For the text-containing cell, return its midpoint in (X, Y) coordinate format. 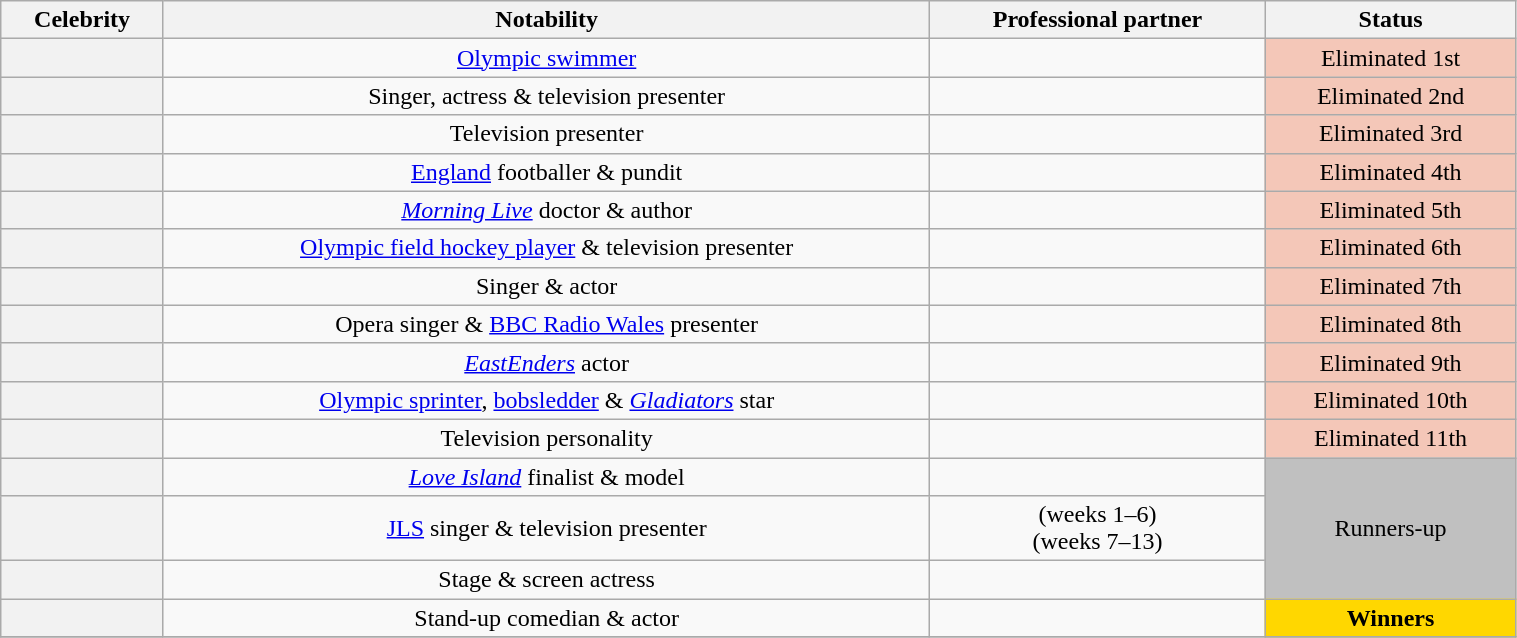
Eliminated 8th (1390, 324)
Eliminated 5th (1390, 210)
Eliminated 3rd (1390, 134)
Love Island finalist & model (546, 477)
England footballer & pundit (546, 172)
Stage & screen actress (546, 580)
Opera singer & BBC Radio Wales presenter (546, 324)
Eliminated 6th (1390, 248)
(weeks 1–6) (weeks 7–13) (1098, 528)
Winners (1390, 618)
Runners-up (1390, 528)
Eliminated 7th (1390, 286)
Olympic swimmer (546, 58)
Eliminated 9th (1390, 362)
Singer, actress & television presenter (546, 96)
Olympic sprinter, bobsledder & Gladiators star (546, 400)
Celebrity (82, 20)
Singer & actor (546, 286)
Television presenter (546, 134)
Television personality (546, 438)
Professional partner (1098, 20)
JLS singer & television presenter (546, 528)
Eliminated 10th (1390, 400)
Eliminated 2nd (1390, 96)
EastEnders actor (546, 362)
Eliminated 1st (1390, 58)
Eliminated 4th (1390, 172)
Olympic field hockey player & television presenter (546, 248)
Eliminated 11th (1390, 438)
Morning Live doctor & author (546, 210)
Stand-up comedian & actor (546, 618)
Status (1390, 20)
Notability (546, 20)
